Extract the (X, Y) coordinate from the center of the cell holding the provided text.  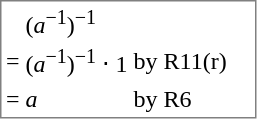
by R6 (192, 98)
(a−1)−1 (76, 22)
a (76, 98)
by R11(r) (192, 62)
(a−1)−1 ⋅ 1 (76, 62)
